Capture the cell that displays the provided text and extract its [X, Y] central coordinate. 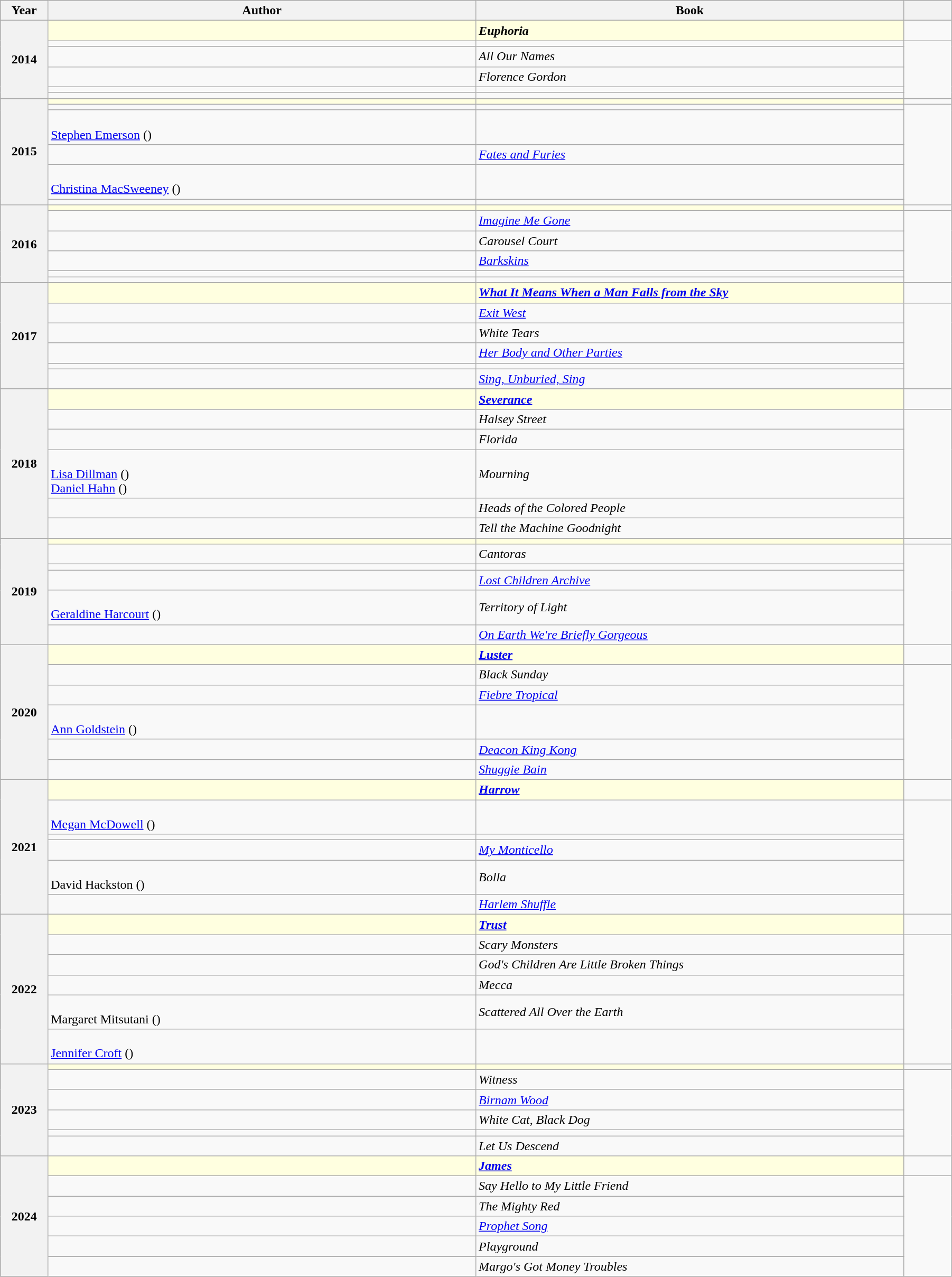
The Mighty Red [690, 1206]
Carousel Court [690, 241]
Megan McDowell () [262, 817]
Florence Gordon [690, 77]
Prophet Song [690, 1226]
Mecca [690, 985]
Shuggie Bain [690, 769]
Tell the Machine Goodnight [690, 528]
Florida [690, 439]
Harlem Shuffle [690, 905]
2015 [24, 151]
Fates and Furies [690, 154]
2017 [24, 336]
2022 [24, 989]
Barkskins [690, 261]
Luster [690, 655]
God's Children Are Little Broken Things [690, 965]
Lost Children Archive [690, 580]
Black Sunday [690, 675]
2016 [24, 244]
2023 [24, 1110]
Lisa Dillman ()Daniel Hahn () [262, 473]
Book [690, 11]
Birnam Wood [690, 1099]
Sing, Unburied, Sing [690, 379]
Euphoria [690, 31]
My Monticello [690, 850]
David Hackston () [262, 877]
Jennifer Croft () [262, 1046]
2024 [24, 1216]
Deacon King Kong [690, 749]
Margaret Mitsutani () [262, 1012]
Heads of the Colored People [690, 508]
Stephen Emerson () [262, 127]
Imagine Me Gone [690, 221]
Harrow [690, 789]
White Cat, Black Dog [690, 1120]
Witness [690, 1079]
Her Body and Other Parties [690, 353]
Scattered All Over the Earth [690, 1012]
White Tears [690, 333]
Mourning [690, 473]
2021 [24, 846]
Exit West [690, 313]
Trust [690, 925]
2018 [24, 463]
Ann Goldstein () [262, 722]
James [690, 1166]
Author [262, 11]
Geraldine Harcourt () [262, 608]
Year [24, 11]
Let Us Descend [690, 1146]
On Earth We're Briefly Gorgeous [690, 635]
Bolla [690, 877]
Severance [690, 399]
2019 [24, 592]
2020 [24, 712]
Cantoras [690, 554]
Territory of Light [690, 608]
All Our Names [690, 57]
Christina MacSweeney () [262, 182]
What It Means When a Man Falls from the Sky [690, 293]
Margo's Got Money Troubles [690, 1266]
Halsey Street [690, 419]
2014 [24, 59]
Scary Monsters [690, 945]
Playground [690, 1246]
Say Hello to My Little Friend [690, 1186]
Fiebre Tropical [690, 695]
